For the text-containing cell, return its midpoint in (X, Y) coordinate format. 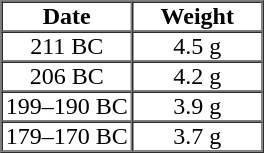
4.5 g (197, 47)
3.7 g (197, 137)
Weight (197, 17)
4.2 g (197, 77)
Date (67, 17)
206 BC (67, 77)
199–190 BC (67, 107)
3.9 g (197, 107)
179–170 BC (67, 137)
211 BC (67, 47)
